Identify which cell holds the provided text, then report its [X, Y] central coordinate. 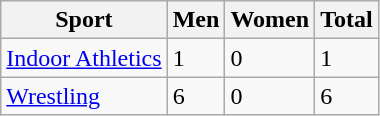
Women [270, 20]
Total [347, 20]
Wrestling [84, 96]
Sport [84, 20]
Men [196, 20]
Indoor Athletics [84, 58]
